Search for the cell housing the specified text and yield its (x, y) center coordinate. 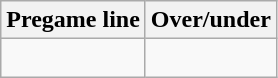
Over/under (210, 20)
Pregame line (74, 20)
